Capture the cell that displays the provided text and extract its [X, Y] central coordinate. 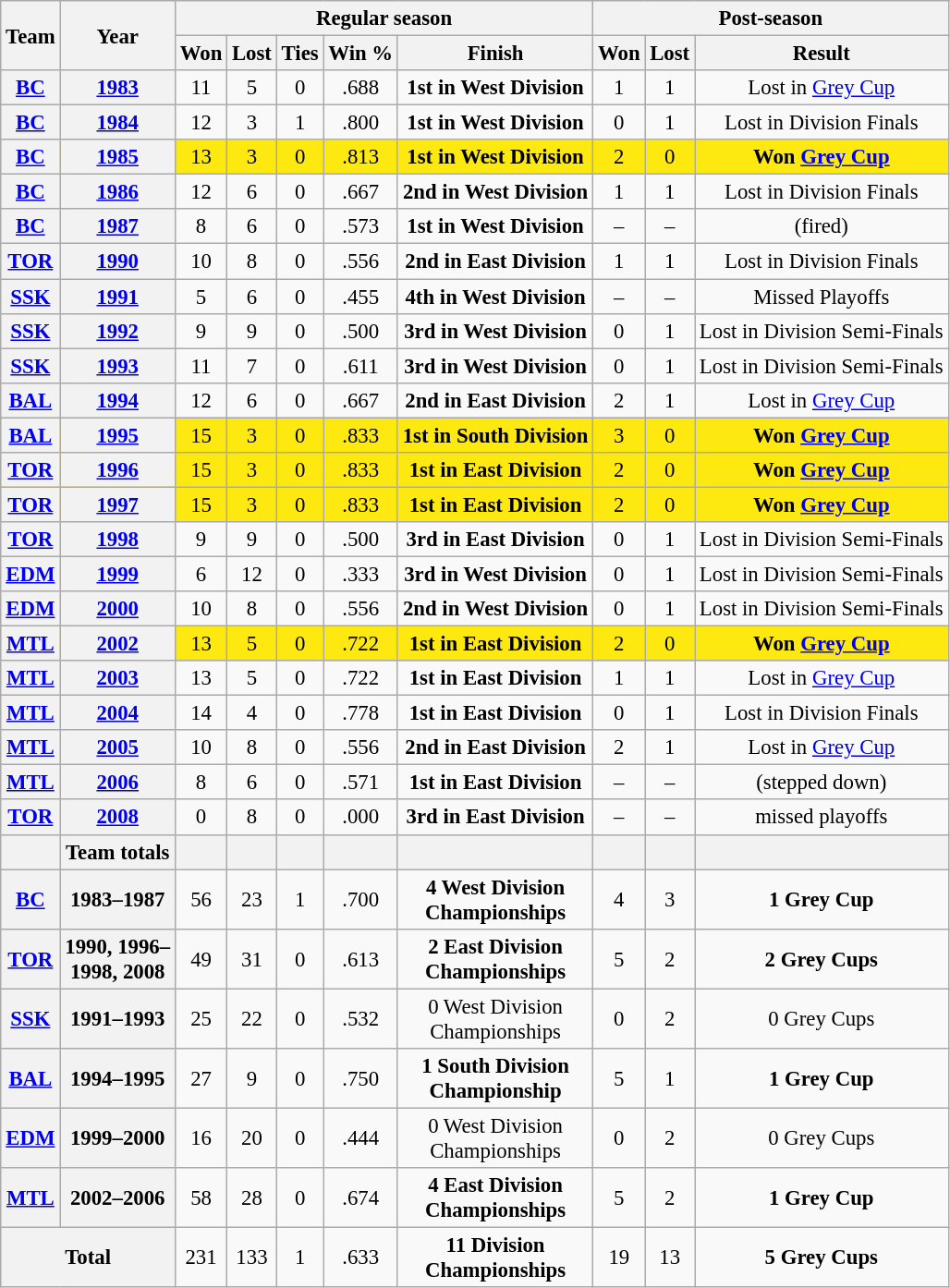
1993 [117, 366]
2002 [117, 644]
Year [117, 35]
Finish [495, 54]
1984 [117, 123]
31 [252, 959]
14 [201, 713]
133 [252, 1257]
1991–1993 [117, 1018]
22 [252, 1018]
Ties [299, 54]
58 [201, 1197]
1986 [117, 192]
2003 [117, 678]
1987 [117, 226]
Total [89, 1257]
20 [252, 1138]
7 [252, 366]
(fired) [822, 226]
1997 [117, 504]
1994 [117, 400]
49 [201, 959]
.611 [360, 366]
.571 [360, 783]
.633 [360, 1257]
11 Division Championships [495, 1257]
2004 [117, 713]
1992 [117, 331]
2005 [117, 747]
1990, 1996–1998, 2008 [117, 959]
.688 [360, 88]
1999–2000 [117, 1138]
2 East Division Championships [495, 959]
Result [822, 54]
.700 [360, 900]
.000 [360, 818]
2006 [117, 783]
missed playoffs [822, 818]
4th in West Division [495, 297]
2000 [117, 609]
4 East Division Championships [495, 1197]
.778 [360, 713]
4 West Division Championships [495, 900]
56 [201, 900]
1 South Division Championship [495, 1079]
.455 [360, 297]
Regular season [384, 18]
5 Grey Cups [822, 1257]
Missed Playoffs [822, 297]
.613 [360, 959]
25 [201, 1018]
1998 [117, 540]
1983 [117, 88]
1991 [117, 297]
.333 [360, 574]
2002–2006 [117, 1197]
28 [252, 1197]
1996 [117, 470]
1999 [117, 574]
Team totals [117, 852]
Team [30, 35]
.674 [360, 1197]
.532 [360, 1018]
1st in South Division [495, 435]
(stepped down) [822, 783]
.750 [360, 1079]
1985 [117, 157]
1994–1995 [117, 1079]
19 [619, 1257]
23 [252, 900]
16 [201, 1138]
27 [201, 1079]
.573 [360, 226]
1983–1987 [117, 900]
1990 [117, 261]
231 [201, 1257]
Post-season [771, 18]
2008 [117, 818]
.813 [360, 157]
.800 [360, 123]
2 Grey Cups [822, 959]
1995 [117, 435]
Win % [360, 54]
.444 [360, 1138]
